Capture the cell that displays the provided text and extract its (X, Y) central coordinate. 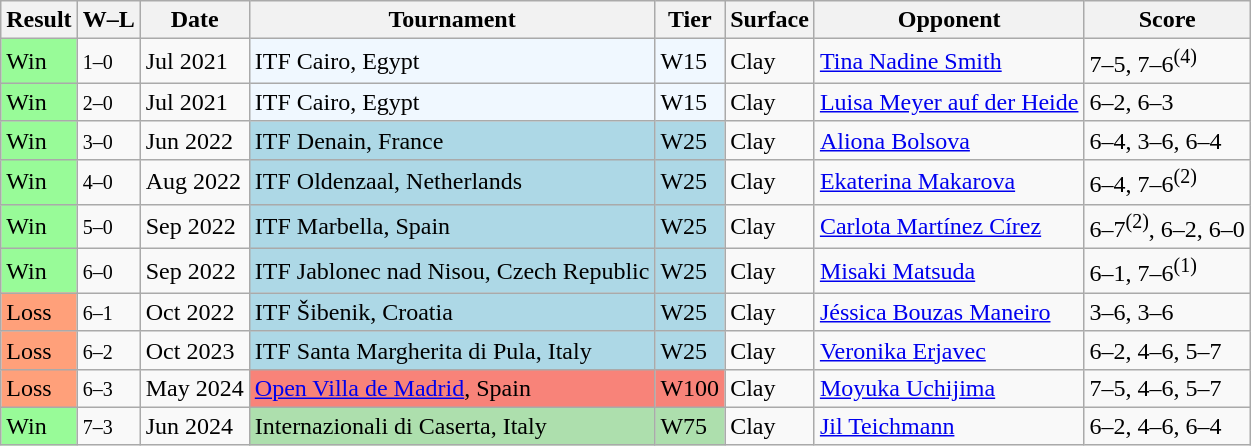
Tina Nadine Smith (949, 62)
7–5, 7–6(4) (1167, 62)
6–3 (108, 388)
Tier (690, 20)
6–2 (108, 350)
Oct 2022 (194, 312)
3–0 (108, 140)
Carlota Martínez Círez (949, 226)
6–4, 3–6, 6–4 (1167, 140)
Jil Teichmann (949, 426)
3–6, 3–6 (1167, 312)
Internazionali di Caserta, Italy (452, 426)
Luisa Meyer auf der Heide (949, 102)
2–0 (108, 102)
Score (1167, 20)
ITF Santa Margherita di Pula, Italy (452, 350)
Surface (770, 20)
7–5, 4–6, 5–7 (1167, 388)
Aug 2022 (194, 182)
ITF Jablonec nad Nisou, Czech Republic (452, 272)
Ekaterina Makarova (949, 182)
W100 (690, 388)
Open Villa de Madrid, Spain (452, 388)
Result (39, 20)
6–1 (108, 312)
6–2, 4–6, 6–4 (1167, 426)
W75 (690, 426)
Date (194, 20)
W–L (108, 20)
6–4, 7–6(2) (1167, 182)
ITF Denain, France (452, 140)
Opponent (949, 20)
Misaki Matsuda (949, 272)
Veronika Erjavec (949, 350)
7–3 (108, 426)
Tournament (452, 20)
Jéssica Bouzas Maneiro (949, 312)
Jun 2022 (194, 140)
Jun 2024 (194, 426)
6–7(2), 6–2, 6–0 (1167, 226)
ITF Marbella, Spain (452, 226)
6–2, 4–6, 5–7 (1167, 350)
6–1, 7–6(1) (1167, 272)
5–0 (108, 226)
ITF Oldenzaal, Netherlands (452, 182)
4–0 (108, 182)
ITF Šibenik, Croatia (452, 312)
Aliona Bolsova (949, 140)
May 2024 (194, 388)
6–0 (108, 272)
Moyuka Uchijima (949, 388)
6–2, 6–3 (1167, 102)
1–0 (108, 62)
Oct 2023 (194, 350)
